Capture the cell that displays the provided text and extract its (X, Y) central coordinate. 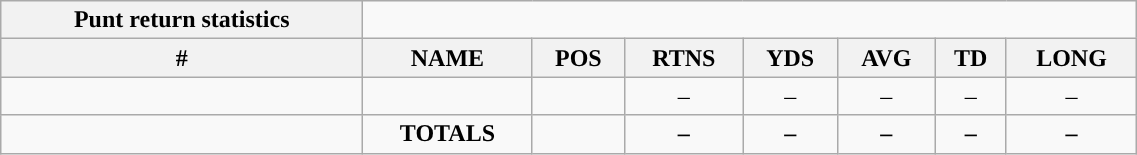
RTNS (684, 58)
NAME (448, 58)
# (182, 58)
TOTALS (448, 134)
AVG (886, 58)
Punt return statistics (182, 20)
POS (578, 58)
YDS (790, 58)
TD (970, 58)
LONG (1072, 58)
